Detect which cell encompasses the target text, then output its (X, Y) center coordinate. 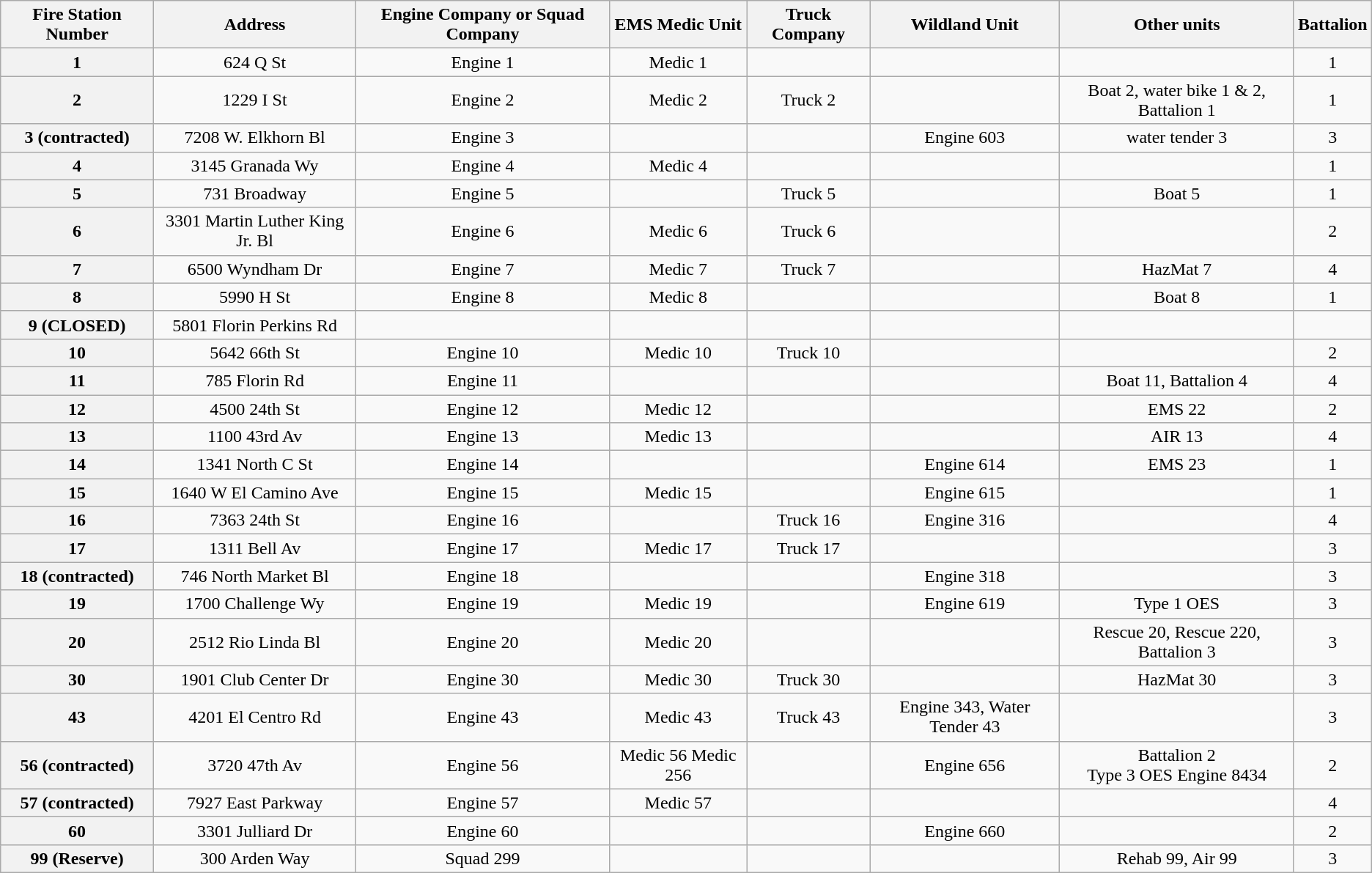
Engine 11 (483, 380)
5801 Florin Perkins Rd (255, 325)
Boat 8 (1177, 297)
Truck 7 (808, 269)
12 (78, 408)
Medic 43 (678, 717)
Engine 2 (483, 100)
Truck 17 (808, 548)
5990 H St (255, 297)
Engine 3 (483, 138)
15 (78, 493)
Engine 619 (965, 604)
14 (78, 465)
624 Q St (255, 62)
Boat 2, water bike 1 & 2, Battalion 1 (1177, 100)
Boat 5 (1177, 194)
Engine 12 (483, 408)
Engine 614 (965, 465)
1100 43rd Av (255, 437)
5642 66th St (255, 353)
Truck 2 (808, 100)
Medic 12 (678, 408)
Truck Company (808, 25)
water tender 3 (1177, 138)
1229 I St (255, 100)
Truck 10 (808, 353)
EMS 23 (1177, 465)
731 Broadway (255, 194)
HazMat 7 (1177, 269)
3301 Julliard Dr (255, 830)
7363 24th St (255, 520)
Engine 16 (483, 520)
7 (78, 269)
Engine 7 (483, 269)
Medic 57 (678, 803)
Engine 15 (483, 493)
Engine 18 (483, 576)
Engine 57 (483, 803)
18 (contracted) (78, 576)
Medic 17 (678, 548)
EMS Medic Unit (678, 25)
Truck 16 (808, 520)
Engine 660 (965, 830)
3720 47th Av (255, 765)
Engine 318 (965, 576)
Rescue 20, Rescue 220, Battalion 3 (1177, 642)
99 (Reserve) (78, 858)
Engine 20 (483, 642)
Other units (1177, 25)
2512 Rio Linda Bl (255, 642)
Boat 11, Battalion 4 (1177, 380)
Medic 8 (678, 297)
7927 East Parkway (255, 803)
Engine 43 (483, 717)
4201 El Centro Rd (255, 717)
Engine 30 (483, 679)
6 (78, 232)
Engine 603 (965, 138)
Engine 4 (483, 166)
10 (78, 353)
AIR 13 (1177, 437)
1640 W El Camino Ave (255, 493)
20 (78, 642)
Engine 10 (483, 353)
Medic 15 (678, 493)
4500 24th St (255, 408)
300 Arden Way (255, 858)
Medic 19 (678, 604)
19 (78, 604)
Medic 56 Medic 256 (678, 765)
Engine 14 (483, 465)
Type 1 OES (1177, 604)
Engine 19 (483, 604)
Engine 656 (965, 765)
56 (contracted) (78, 765)
5 (78, 194)
Battalion 2Type 3 OES Engine 8434 (1177, 765)
Squad 299 (483, 858)
Medic 1 (678, 62)
Medic 10 (678, 353)
Engine Company or Squad Company (483, 25)
Engine 1 (483, 62)
17 (78, 548)
Engine 17 (483, 548)
6500 Wyndham Dr (255, 269)
9 (CLOSED) (78, 325)
Rehab 99, Air 99 (1177, 858)
Engine 343, Water Tender 43 (965, 717)
11 (78, 380)
3 (contracted) (78, 138)
Medic 7 (678, 269)
Engine 13 (483, 437)
785 Florin Rd (255, 380)
30 (78, 679)
Engine 316 (965, 520)
Truck 6 (808, 232)
Wildland Unit (965, 25)
1311 Bell Av (255, 548)
1700 Challenge Wy (255, 604)
Engine 5 (483, 194)
1901 Club Center Dr (255, 679)
3145 Granada Wy (255, 166)
8 (78, 297)
Medic 2 (678, 100)
Medic 13 (678, 437)
Truck 5 (808, 194)
43 (78, 717)
Medic 20 (678, 642)
Medic 4 (678, 166)
Truck 30 (808, 679)
Engine 8 (483, 297)
7208 W. Elkhorn Bl (255, 138)
57 (contracted) (78, 803)
13 (78, 437)
HazMat 30 (1177, 679)
Engine 60 (483, 830)
Address (255, 25)
Truck 43 (808, 717)
Medic 6 (678, 232)
16 (78, 520)
EMS 22 (1177, 408)
Battalion (1332, 25)
Fire Station Number (78, 25)
60 (78, 830)
746 North Market Bl (255, 576)
Engine 56 (483, 765)
3301 Martin Luther King Jr. Bl (255, 232)
Engine 6 (483, 232)
1341 North C St (255, 465)
Medic 30 (678, 679)
Engine 615 (965, 493)
